Return [x, y] of the center of cell containing provided text 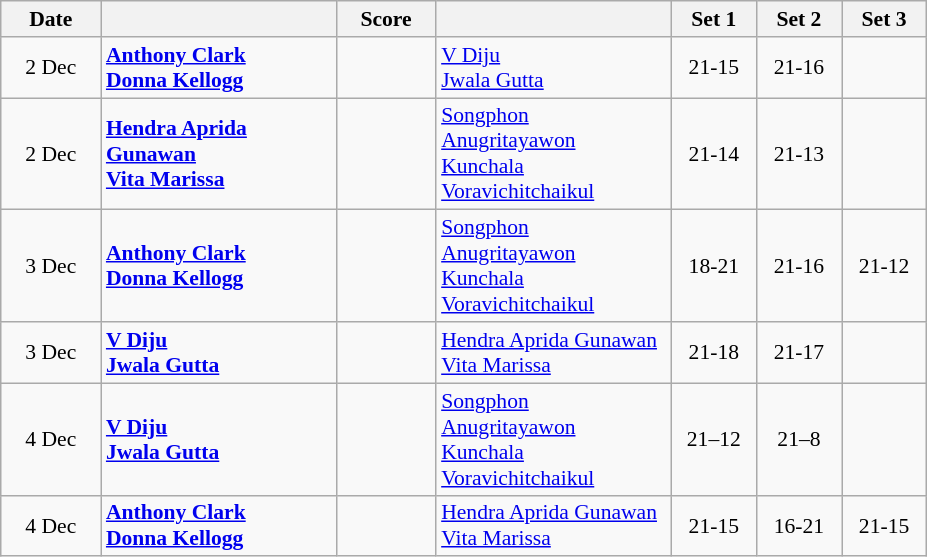
16-21 [798, 526]
21-18 [714, 352]
21–8 [798, 439]
Score [386, 19]
Date [51, 19]
Set 2 [798, 19]
Set 3 [884, 19]
21-12 [884, 266]
18-21 [714, 266]
21–12 [714, 439]
21-17 [798, 352]
21-14 [714, 154]
Set 1 [714, 19]
21-13 [798, 154]
